Pinpoint the cell where the given text exists, returning its [X, Y] midpoint coordinate. 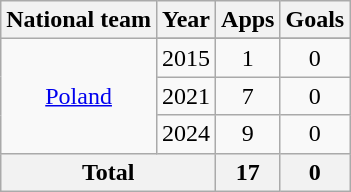
National team [79, 20]
Goals [315, 20]
1 [248, 58]
2015 [186, 58]
2024 [186, 134]
2021 [186, 96]
Year [186, 20]
Total [108, 172]
7 [248, 96]
Poland [79, 96]
17 [248, 172]
9 [248, 134]
Apps [248, 20]
